Determine the (x, y) coordinate at the center of the cell enclosing the given text.  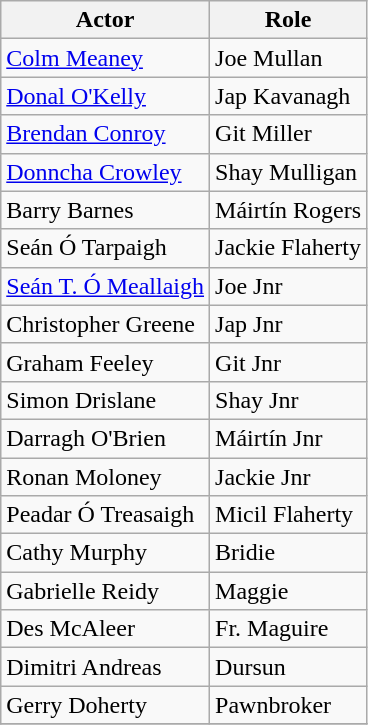
Gabrielle Reidy (106, 591)
Máirtín Jnr (288, 438)
Máirtín Rogers (288, 210)
Colm Meaney (106, 58)
Jackie Jnr (288, 477)
Shay Jnr (288, 400)
Jackie Flaherty (288, 248)
Dursun (288, 667)
Simon Drislane (106, 400)
Graham Feeley (106, 362)
Role (288, 20)
Git Jnr (288, 362)
Seán T. Ó Meallaigh (106, 286)
Micil Flaherty (288, 515)
Actor (106, 20)
Donal O'Kelly (106, 96)
Joe Jnr (288, 286)
Bridie (288, 553)
Gerry Doherty (106, 705)
Barry Barnes (106, 210)
Jap Jnr (288, 324)
Fr. Maguire (288, 629)
Dimitri Andreas (106, 667)
Ronan Moloney (106, 477)
Maggie (288, 591)
Pawnbroker (288, 705)
Donncha Crowley (106, 172)
Christopher Greene (106, 324)
Joe Mullan (288, 58)
Brendan Conroy (106, 134)
Git Miller (288, 134)
Peadar Ó Treasaigh (106, 515)
Cathy Murphy (106, 553)
Shay Mulligan (288, 172)
Jap Kavanagh (288, 96)
Des McAleer (106, 629)
Darragh O'Brien (106, 438)
Seán Ó Tarpaigh (106, 248)
